Extract the (x, y) coordinate from the center of the cell holding the provided text.  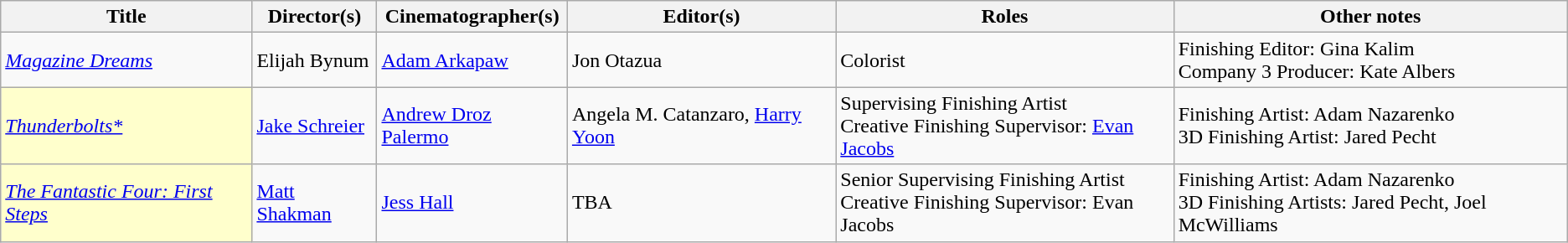
Other notes (1370, 17)
Magazine Dreams (126, 60)
Colorist (1005, 60)
Senior Supervising Finishing ArtistCreative Finishing Supervisor: Evan Jacobs (1005, 203)
Editor(s) (701, 17)
Thunderbolts* (126, 126)
Finishing Editor: Gina KalimCompany 3 Producer: Kate Albers (1370, 60)
The Fantastic Four: First Steps (126, 203)
Roles (1005, 17)
Jon Otazua (701, 60)
Angela M. Catanzaro, Harry Yoon (701, 126)
Andrew Droz Palermo (472, 126)
Cinematographer(s) (472, 17)
Adam Arkapaw (472, 60)
Finishing Artist: Adam Nazarenko3D Finishing Artists: Jared Pecht, Joel McWilliams (1370, 203)
Matt Shakman (315, 203)
Elijah Bynum (315, 60)
Title (126, 17)
Director(s) (315, 17)
Jake Schreier (315, 126)
Finishing Artist: Adam Nazarenko3D Finishing Artist: Jared Pecht (1370, 126)
Supervising Finishing ArtistCreative Finishing Supervisor: Evan Jacobs (1005, 126)
TBA (701, 203)
Jess Hall (472, 203)
